Identify which cell holds the provided text, then report its (x, y) central coordinate. 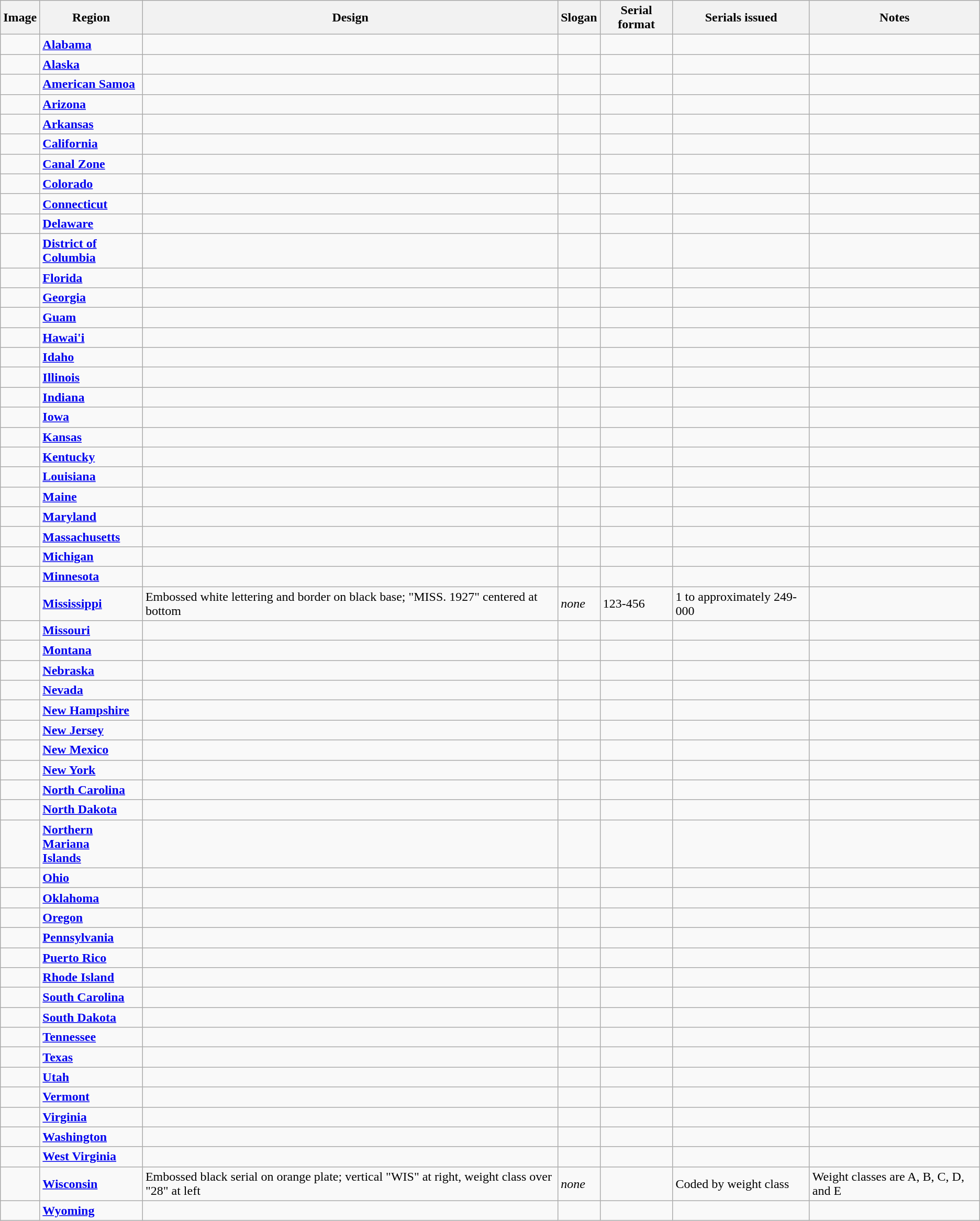
Michigan (91, 556)
North Dakota (91, 810)
Missouri (91, 631)
Tennessee (91, 1037)
Connecticut (91, 204)
New Mexico (91, 750)
Louisiana (91, 477)
Serials issued (741, 18)
Weight classes are A, B, C, D, and E (894, 1184)
Oklahoma (91, 898)
Montana (91, 651)
Idaho (91, 357)
Notes (894, 18)
Georgia (91, 298)
New Hampshire (91, 710)
Iowa (91, 417)
Embossed white lettering and border on black base; "MISS. 1927" centered at bottom (350, 603)
Texas (91, 1057)
Mississippi (91, 603)
Maryland (91, 517)
Kentucky (91, 457)
Alabama (91, 44)
Massachusetts (91, 536)
Puerto Rico (91, 957)
South Dakota (91, 1017)
North Carolina (91, 790)
New Jersey (91, 730)
Arkansas (91, 124)
Guam (91, 318)
Indiana (91, 397)
123-456 (637, 603)
West Virginia (91, 1157)
Alaska (91, 64)
American Samoa (91, 84)
Design (350, 18)
Delaware (91, 223)
Oregon (91, 917)
Pennsylvania (91, 937)
Northern Mariana Islands (91, 844)
Illinois (91, 377)
California (91, 144)
Ohio (91, 878)
Rhode Island (91, 978)
Colorado (91, 184)
Image (20, 18)
District ofColumbia (91, 250)
Serial format (637, 18)
Utah (91, 1077)
Kansas (91, 437)
Vermont (91, 1097)
1 to approximately 249-000 (741, 603)
Virginia (91, 1117)
Minnesota (91, 576)
Wisconsin (91, 1184)
Maine (91, 497)
Arizona (91, 104)
Slogan (579, 18)
Washington (91, 1137)
South Carolina (91, 998)
New York (91, 770)
Hawai'i (91, 338)
Region (91, 18)
Embossed black serial on orange plate; vertical "WIS" at right, weight class over "28" at left (350, 1184)
Wyoming (91, 1211)
Canal Zone (91, 164)
Coded by weight class (741, 1184)
Nevada (91, 690)
Florida (91, 278)
Nebraska (91, 670)
